Extract the [x, y] coordinate from the center of the cell holding the provided text.  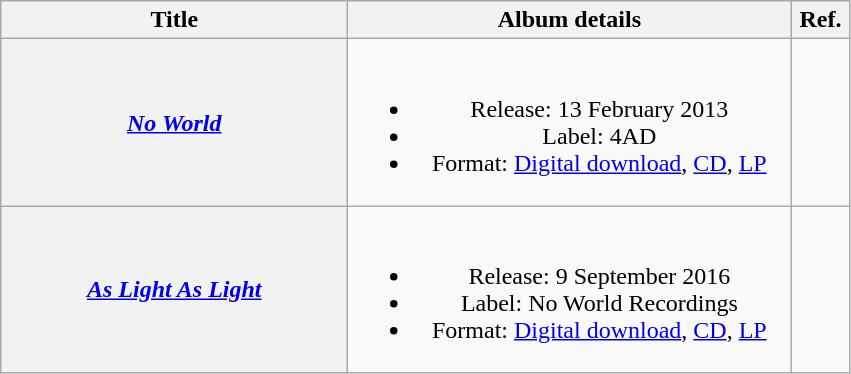
Release: 9 September 2016Label: No World RecordingsFormat: Digital download, CD, LP [570, 290]
As Light As Light [174, 290]
Release: 13 February 2013Label: 4ADFormat: Digital download, CD, LP [570, 122]
Title [174, 20]
Ref. [820, 20]
No World [174, 122]
Album details [570, 20]
